Search for the cell housing the specified text and yield its [x, y] center coordinate. 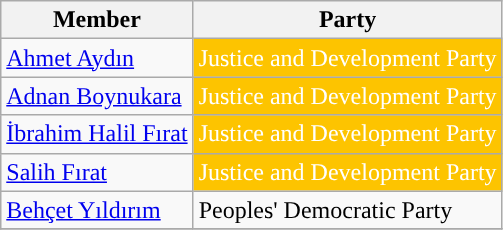
Salih Fırat [97, 172]
Adnan Boynukara [97, 96]
Party [348, 20]
Ahmet Aydın [97, 58]
Behçet Yıldırım [97, 210]
Peoples' Democratic Party [348, 210]
Member [97, 20]
İbrahim Halil Fırat [97, 134]
